Extract the (X, Y) coordinate from the center of the cell holding the provided text.  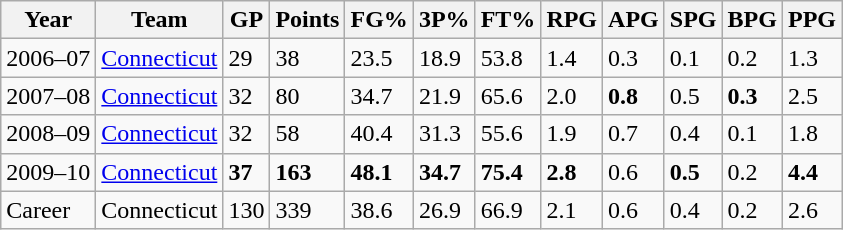
1.4 (572, 58)
Year (48, 20)
3P% (444, 20)
0.7 (634, 134)
RPG (572, 20)
80 (308, 96)
4.4 (812, 172)
Team (160, 20)
1.3 (812, 58)
2.6 (812, 210)
58 (308, 134)
2.8 (572, 172)
40.4 (379, 134)
2008–09 (48, 134)
0.8 (634, 96)
Points (308, 20)
23.5 (379, 58)
PPG (812, 20)
66.9 (508, 210)
26.9 (444, 210)
130 (246, 210)
1.8 (812, 134)
2.1 (572, 210)
55.6 (508, 134)
BPG (752, 20)
GP (246, 20)
18.9 (444, 58)
FT% (508, 20)
38 (308, 58)
53.8 (508, 58)
29 (246, 58)
2006–07 (48, 58)
FG% (379, 20)
37 (246, 172)
SPG (693, 20)
2.5 (812, 96)
1.9 (572, 134)
163 (308, 172)
2.0 (572, 96)
339 (308, 210)
21.9 (444, 96)
Career (48, 210)
38.6 (379, 210)
31.3 (444, 134)
2009–10 (48, 172)
APG (634, 20)
48.1 (379, 172)
2007–08 (48, 96)
75.4 (508, 172)
65.6 (508, 96)
